Detect which cell encompasses the target text, then output its (x, y) center coordinate. 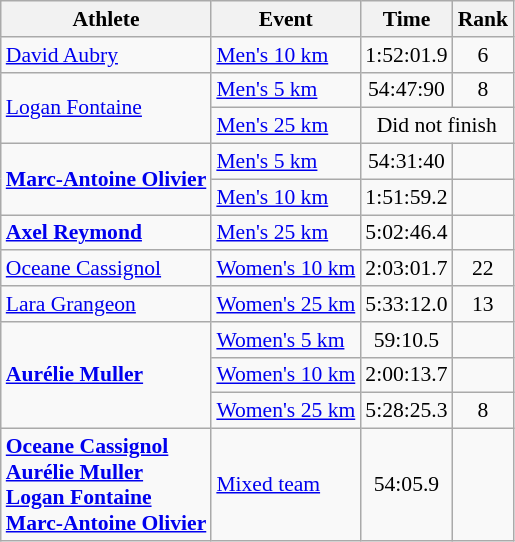
54:47:90 (406, 90)
Logan Fontaine (106, 108)
Mixed team (286, 485)
Lara Grangeon (106, 304)
Oceane Cassignol (106, 269)
1:51:59.2 (406, 197)
2:00:13.7 (406, 375)
Did not finish (436, 126)
13 (484, 304)
1:52:01.9 (406, 55)
54:05.9 (406, 485)
5:33:12.0 (406, 304)
Oceane CassignolAurélie MullerLogan FontaineMarc-Antoine Olivier (106, 485)
Marc-Antoine Olivier (106, 180)
Axel Reymond (106, 233)
David Aubry (106, 55)
6 (484, 55)
Event (286, 19)
Aurélie Muller (106, 376)
2:03:01.7 (406, 269)
22 (484, 269)
Athlete (106, 19)
59:10.5 (406, 340)
Time (406, 19)
Rank (484, 19)
54:31:40 (406, 162)
5:28:25.3 (406, 411)
Women's 5 km (286, 340)
5:02:46.4 (406, 233)
